Scan for the cell matching the given text and deliver its (X, Y) coordinate at center. 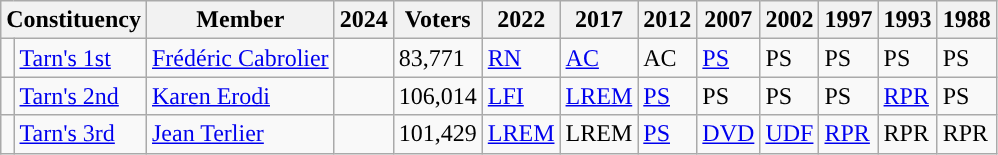
Tarn's 1st (80, 58)
DVD (728, 134)
101,429 (438, 134)
1993 (908, 20)
UDF (790, 134)
106,014 (438, 96)
Voters (438, 20)
2022 (521, 20)
2024 (364, 20)
2002 (790, 20)
RN (521, 58)
Frédéric Cabrolier (240, 58)
Constituency (74, 20)
Tarn's 2nd (80, 96)
1997 (848, 20)
Tarn's 3rd (80, 134)
2017 (599, 20)
1988 (966, 20)
2007 (728, 20)
Karen Erodi (240, 96)
2012 (668, 20)
Jean Terlier (240, 134)
83,771 (438, 58)
Member (240, 20)
LFI (521, 96)
